For the text-containing cell, return its midpoint in [x, y] coordinate format. 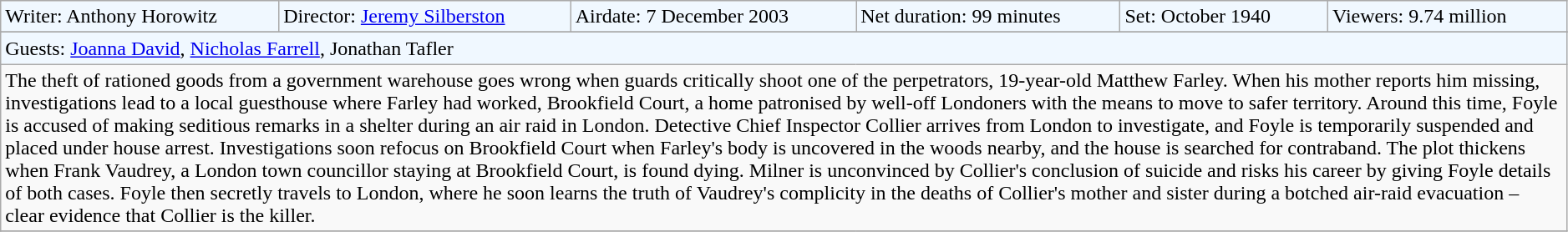
Viewers: 9.74 million [1449, 17]
Net duration: 99 minutes [988, 17]
Guests: Joanna David, Nicholas Farrell, Jonathan Tafler [784, 48]
Airdate: 7 December 2003 [713, 17]
Set: October 1940 [1225, 17]
Director: Jeremy Silberston [425, 17]
Writer: Anthony Horowitz [140, 17]
